For the text-containing cell, return its midpoint in [X, Y] coordinate format. 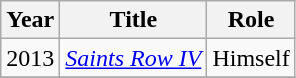
Saints Row IV [134, 58]
Himself [251, 58]
Role [251, 20]
Year [30, 20]
2013 [30, 58]
Title [134, 20]
